Scan for the cell matching the given text and deliver its [x, y] coordinate at center. 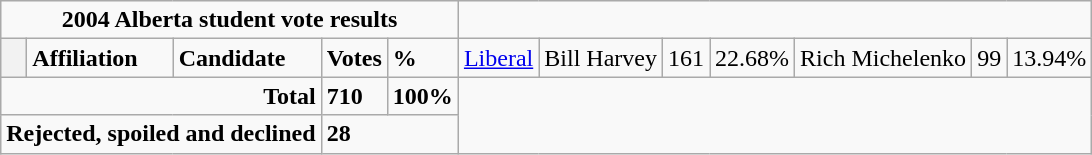
Rejected, spoiled and declined [161, 134]
28 [390, 134]
22.68% [752, 58]
710 [354, 96]
Candidate [247, 58]
Bill Harvey [601, 58]
Total [161, 96]
Rich Michelenko [884, 58]
2004 Alberta student vote results [230, 20]
Liberal [498, 58]
100% [422, 96]
Votes [354, 58]
13.94% [1050, 58]
99 [990, 58]
% [422, 58]
Affiliation [100, 58]
161 [686, 58]
